Find where the given text appears and provide that cell's center as (X, Y) coordinate. 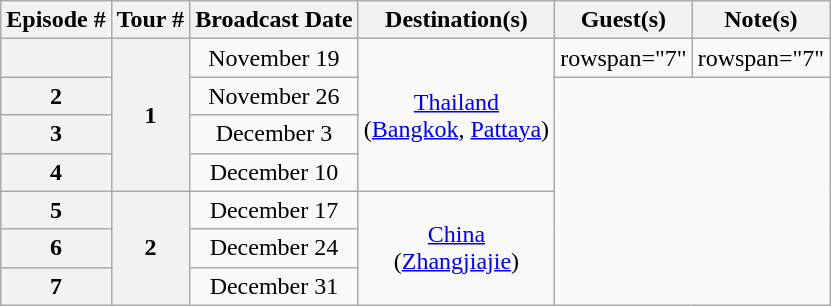
6 (56, 248)
November 26 (274, 96)
November 19 (274, 58)
December 24 (274, 248)
China(Zhangjiajie) (456, 248)
December 10 (274, 172)
Note(s) (761, 20)
7 (56, 286)
December 17 (274, 210)
December 3 (274, 134)
3 (56, 134)
Destination(s) (456, 20)
December 31 (274, 286)
Thailand(Bangkok, Pattaya) (456, 115)
5 (56, 210)
1 (150, 115)
Tour # (150, 20)
4 (56, 172)
Guest(s) (624, 20)
Episode # (56, 20)
Broadcast Date (274, 20)
